Provide the [X, Y] coordinate of the cell's center where the given text is located.  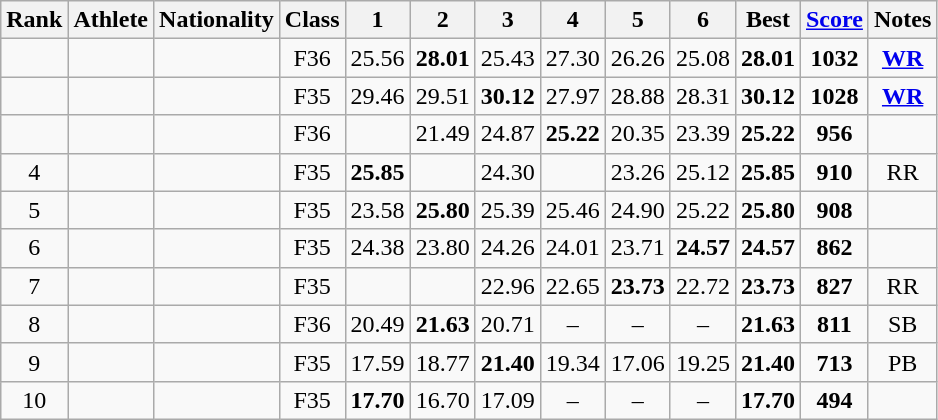
494 [834, 400]
23.39 [702, 134]
3 [508, 20]
827 [834, 286]
Score [834, 20]
1 [378, 20]
24.87 [508, 134]
16.70 [442, 400]
22.96 [508, 286]
26.26 [638, 58]
23.58 [378, 210]
25.39 [508, 210]
21.49 [442, 134]
SB [902, 324]
956 [834, 134]
25.56 [378, 58]
910 [834, 172]
8 [34, 324]
Rank [34, 20]
25.46 [572, 210]
9 [34, 362]
24.01 [572, 248]
Nationality [217, 20]
28.31 [702, 96]
Best [768, 20]
25.43 [508, 58]
1032 [834, 58]
Notes [902, 20]
18.77 [442, 362]
17.06 [638, 362]
24.38 [378, 248]
17.09 [508, 400]
10 [34, 400]
17.59 [378, 362]
19.34 [572, 362]
25.12 [702, 172]
20.49 [378, 324]
7 [34, 286]
27.97 [572, 96]
29.51 [442, 96]
811 [834, 324]
908 [834, 210]
713 [834, 362]
PB [902, 362]
1028 [834, 96]
862 [834, 248]
22.72 [702, 286]
28.88 [638, 96]
19.25 [702, 362]
23.71 [638, 248]
Athlete [111, 20]
24.30 [508, 172]
Class [312, 20]
29.46 [378, 96]
27.30 [572, 58]
23.26 [638, 172]
20.71 [508, 324]
20.35 [638, 134]
25.08 [702, 58]
23.80 [442, 248]
24.26 [508, 248]
24.90 [638, 210]
22.65 [572, 286]
2 [442, 20]
